Extract the (X, Y) coordinate from the center of the cell holding the provided text.  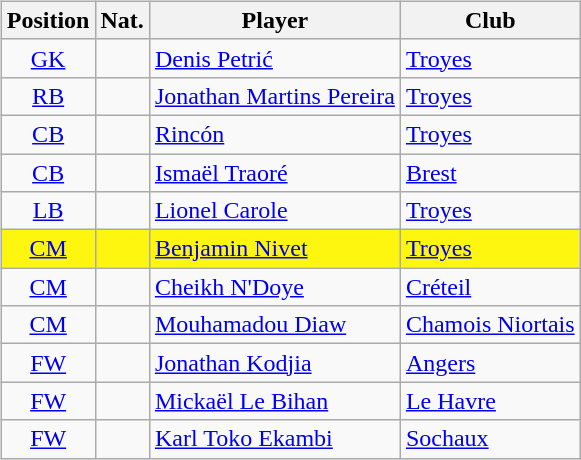
Mouhamadou Diaw (274, 325)
Club (490, 20)
Karl Toko Ekambi (274, 439)
Lionel Carole (274, 211)
Créteil (490, 287)
Brest (490, 173)
RB (48, 96)
Sochaux (490, 439)
Nat. (122, 20)
Angers (490, 363)
GK (48, 58)
Benjamin Nivet (274, 249)
Rincón (274, 134)
Jonathan Kodjia (274, 363)
Player (274, 20)
Jonathan Martins Pereira (274, 96)
Position (48, 20)
LB (48, 211)
Denis Petrić (274, 58)
Mickaël Le Bihan (274, 401)
Chamois Niortais (490, 325)
Le Havre (490, 401)
Cheikh N'Doye (274, 287)
Ismaël Traoré (274, 173)
